Scan for the cell matching the given text and deliver its [x, y] coordinate at center. 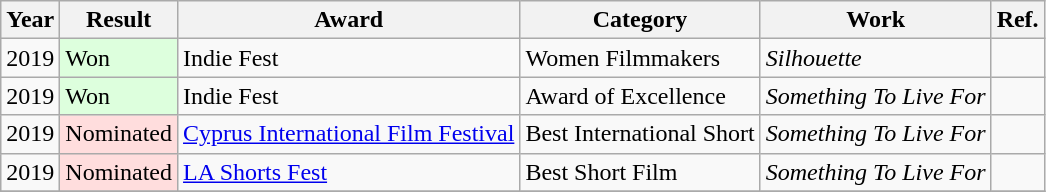
LA Shorts Fest [349, 172]
Work [876, 20]
Cyprus International Film Festival [349, 134]
Best Short Film [640, 172]
Women Filmmakers [640, 58]
Silhouette [876, 58]
Best International Short [640, 134]
Category [640, 20]
Result [119, 20]
Award of Excellence [640, 96]
Ref. [1018, 20]
Year [30, 20]
Award [349, 20]
